Output the (X, Y) coordinate of the center of the cell containing the given text.  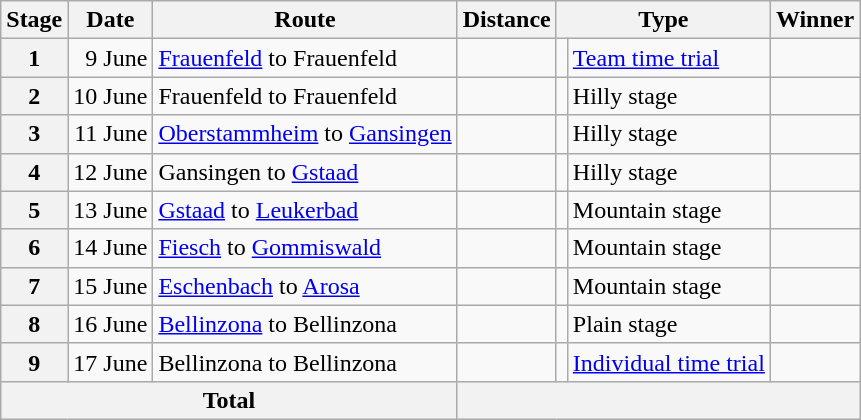
3 (34, 134)
15 June (110, 286)
Team time trial (668, 58)
Winner (814, 20)
4 (34, 172)
Gansingen to Gstaad (305, 172)
Type (663, 20)
8 (34, 324)
Total (229, 400)
Stage (34, 20)
6 (34, 248)
14 June (110, 248)
5 (34, 210)
Fiesch to Gommiswald (305, 248)
2 (34, 96)
Route (305, 20)
10 June (110, 96)
Plain stage (668, 324)
Oberstammheim to Gansingen (305, 134)
16 June (110, 324)
Eschenbach to Arosa (305, 286)
17 June (110, 362)
12 June (110, 172)
9 (34, 362)
11 June (110, 134)
Individual time trial (668, 362)
Date (110, 20)
Distance (506, 20)
Gstaad to Leukerbad (305, 210)
1 (34, 58)
13 June (110, 210)
9 June (110, 58)
7 (34, 286)
